Capture the cell that displays the provided text and extract its [X, Y] central coordinate. 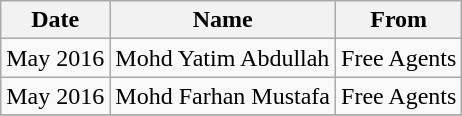
Name [223, 20]
Mohd Farhan Mustafa [223, 96]
Date [56, 20]
Mohd Yatim Abdullah [223, 58]
From [399, 20]
